Find where the given text appears and provide that cell's center as [x, y] coordinate. 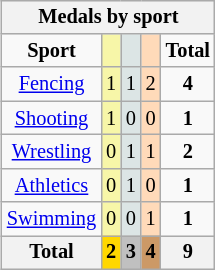
Fencing [52, 84]
Sport [52, 51]
9 [188, 253]
Shooting [52, 118]
Athletics [52, 185]
Swimming [52, 219]
Medals by sport [108, 17]
3 [131, 253]
Wrestling [52, 152]
